Return the (x, y) coordinate for the center point of the cell that contains the specified text.  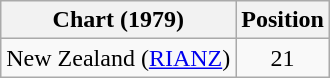
New Zealand (RIANZ) (118, 58)
Position (283, 20)
Chart (1979) (118, 20)
21 (283, 58)
